Return [X, Y] of the center of cell containing provided text 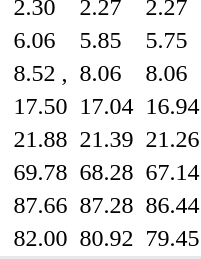
79.45 [172, 238]
8.52 , [40, 73]
87.28 [106, 205]
6.06 [40, 40]
86.44 [172, 205]
21.26 [172, 139]
69.78 [40, 172]
16.94 [172, 106]
17.50 [40, 106]
5.75 [172, 40]
21.88 [40, 139]
82.00 [40, 238]
5.85 [106, 40]
21.39 [106, 139]
87.66 [40, 205]
68.28 [106, 172]
80.92 [106, 238]
67.14 [172, 172]
17.04 [106, 106]
